Determine the (x, y) coordinate at the center of the cell enclosing the given text.  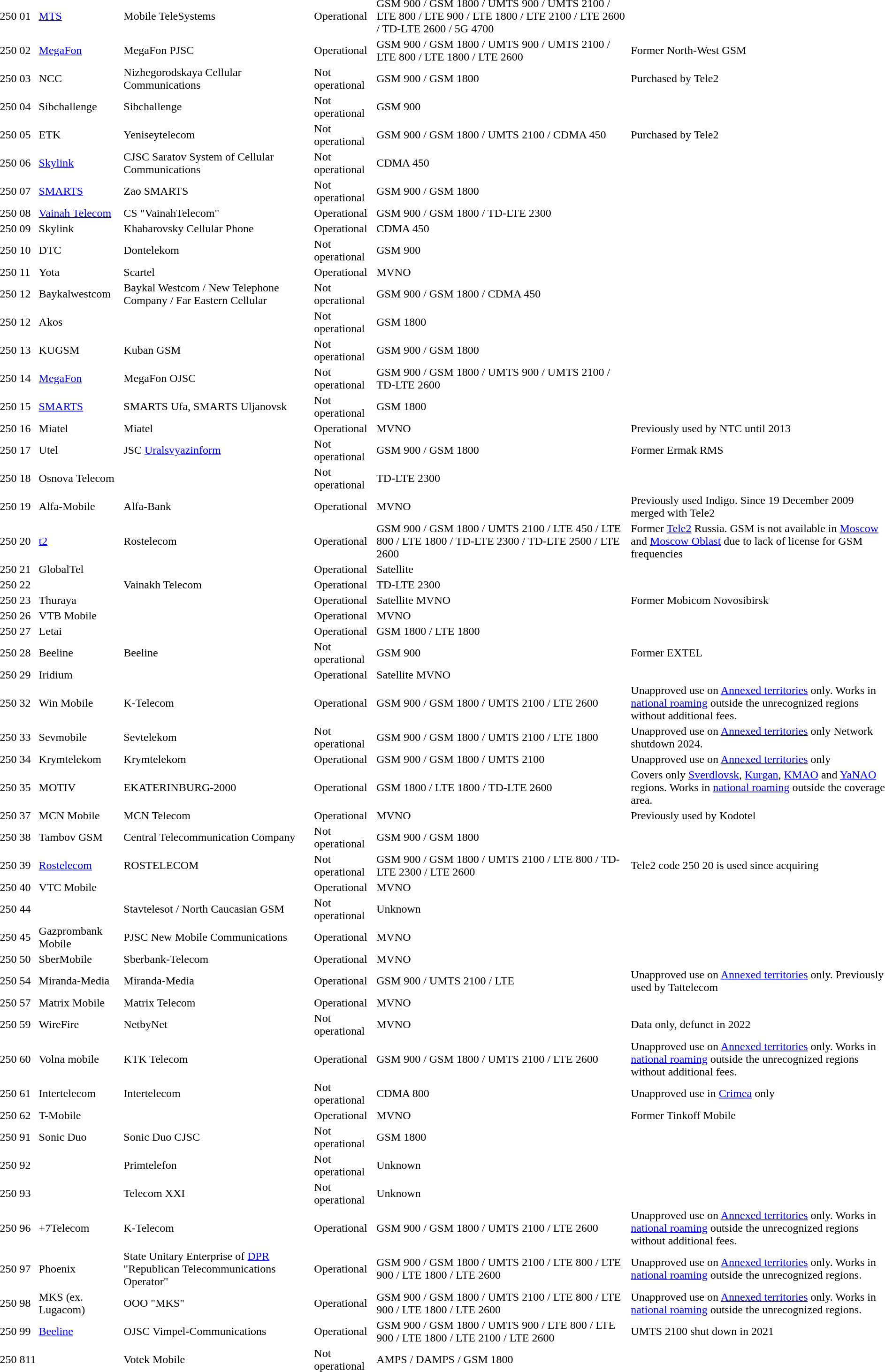
Thuraya (80, 600)
KUGSM (80, 350)
CDMA 800 (502, 1093)
40 (28, 887)
GSM 900 / GSM 1800 / UMTS 900 / UMTS 2100 / LTE 800 / LTE 1800 / LTE 2600 (502, 51)
State Unitary Enterprise of DPR "Republican Telecommunications Operator" (218, 1269)
Utel (80, 450)
57 (28, 1003)
Iridium (80, 675)
CS "VainahTelecom" (218, 213)
38 (28, 837)
Vainakh Telecom (218, 585)
11 (28, 272)
WireFire (80, 1025)
NetbyNet (218, 1025)
DTC (80, 251)
29 (28, 675)
92 (28, 1166)
Phoenix (80, 1269)
19 (28, 507)
50 (28, 959)
Tambov GSM (80, 837)
MegaFon PJSC (218, 51)
Dontelekom (218, 251)
VTC Mobile (80, 887)
09 (28, 229)
T-Mobile (80, 1115)
t2 (80, 541)
PJSC New Mobile Communications (218, 938)
VTB Mobile (80, 616)
GSM 900 / GSM 1800 / UMTS 900 / UMTS 2100 / TD-LTE 2600 (502, 378)
60 (28, 1059)
GSM 900 / GSM 1800 / UMTS 2100 / CDMA 450 (502, 135)
33 (28, 738)
CJSC Saratov System of Cellular Communications (218, 163)
Letai (80, 631)
GlobalTel (80, 569)
07 (28, 191)
Volna mobile (80, 1059)
Alfa-Bank (218, 507)
Stavtelesot / North Caucasian GSM (218, 909)
KTK Telecom (218, 1059)
Osnova Telecom (80, 479)
17 (28, 450)
Sonic Duo CJSC (218, 1137)
Yota (80, 272)
Sevmobile (80, 738)
SMARTS Ufa, SMARTS Uljanovsk (218, 406)
02 (28, 51)
61 (28, 1093)
03 (28, 79)
MKS (ex. Lugacom) (80, 1303)
GSM 1800 / LTE 1800 (502, 631)
35 (28, 787)
Alfa-Mobile (80, 507)
GSM 1800 / LTE 1800 / TD-LTE 2600 (502, 787)
54 (28, 981)
39 (28, 865)
62 (28, 1115)
20 (28, 541)
05 (28, 135)
MOTIV (80, 787)
Akos (80, 322)
97 (28, 1269)
NCC (80, 79)
OOO "MKS" (218, 1303)
+7Telecom (80, 1228)
Sevtelekom (218, 738)
13 (28, 350)
GSM 900 / GSM 1800 / UMTS 2100 (502, 759)
Khabarovsky Cellular Phone (218, 229)
21 (28, 569)
37 (28, 816)
GSM 900 / GSM 1800 / UMTS 900 / LTE 800 / LTE 900 / LTE 1800 / LTE 2100 / LTE 2600 (502, 1332)
Sberbank-Telecom (218, 959)
Sonic Duo (80, 1137)
99 (28, 1332)
59 (28, 1025)
22 (28, 585)
15 (28, 406)
Zao SMARTS (218, 191)
Primtelefon (218, 1166)
Kuban GSM (218, 350)
08 (28, 213)
GSM 900 / GSM 1800 / CDMA 450 (502, 294)
Baykalwestcom (80, 294)
Matrix Mobile (80, 1003)
32 (28, 703)
Yeniseytelecom (218, 135)
04 (28, 107)
GSM 900 / GSM 1800 / TD-LTE 2300 (502, 213)
26 (28, 616)
SberMobile (80, 959)
MCN Mobile (80, 816)
06 (28, 163)
10 (28, 251)
98 (28, 1303)
16 (28, 428)
EKATERINBURG-2000 (218, 787)
Gazprombank Mobile (80, 938)
Telecom XXI (218, 1194)
45 (28, 938)
Nizhegorodskaya Cellular Communications (218, 79)
ETK (80, 135)
34 (28, 759)
MCN Telecom (218, 816)
18 (28, 479)
GSM 900 / UMTS 2100 / LTE (502, 981)
Baykal Westcom / New Telephone Company / Far Eastern Cellular (218, 294)
14 (28, 378)
Satellite (502, 569)
Scartel (218, 272)
28 (28, 653)
Central Telecommunication Company (218, 837)
Win Mobile (80, 703)
OJSC Vimpel-Communications (218, 1332)
93 (28, 1194)
GSM 900 / GSM 1800 / UMTS 2100 / LTE 450 / LTE 800 / LTE 1800 / TD-LTE 2300 / TD-LTE 2500 / LTE 2600 (502, 541)
91 (28, 1137)
GSM 900 / GSM 1800 / UMTS 2100 / LTE 800 / TD-LTE 2300 / LTE 2600 (502, 865)
GSM 900 / GSM 1800 / UMTS 2100 / LTE 1800 (502, 738)
27 (28, 631)
MegaFon OJSC (218, 378)
JSC Uralsvyazinform (218, 450)
ROSTELECOM (218, 865)
44 (28, 909)
23 (28, 600)
Vainah Telecom (80, 213)
Matrix Telecom (218, 1003)
96 (28, 1228)
